For the text-containing cell, return its midpoint in (x, y) coordinate format. 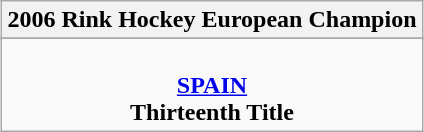
2006 Rink Hockey European Champion (212, 20)
SPAINThirteenth Title (212, 85)
